Pinpoint the cell where the given text exists, returning its (X, Y) midpoint coordinate. 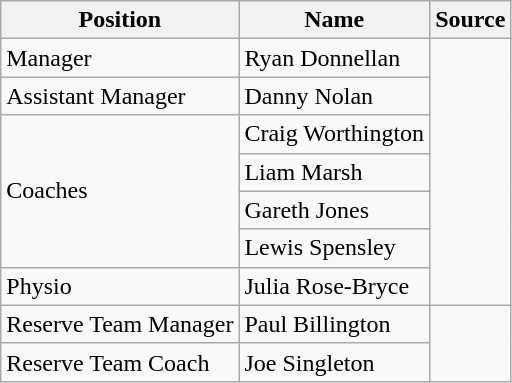
Physio (120, 286)
Gareth Jones (334, 210)
Danny Nolan (334, 96)
Julia Rose-Bryce (334, 286)
Assistant Manager (120, 96)
Paul Billington (334, 324)
Reserve Team Coach (120, 362)
Reserve Team Manager (120, 324)
Joe Singleton (334, 362)
Lewis Spensley (334, 248)
Coaches (120, 191)
Manager (120, 58)
Name (334, 20)
Craig Worthington (334, 134)
Ryan Donnellan (334, 58)
Source (470, 20)
Position (120, 20)
Liam Marsh (334, 172)
